Detect which cell encompasses the target text, then output its [X, Y] center coordinate. 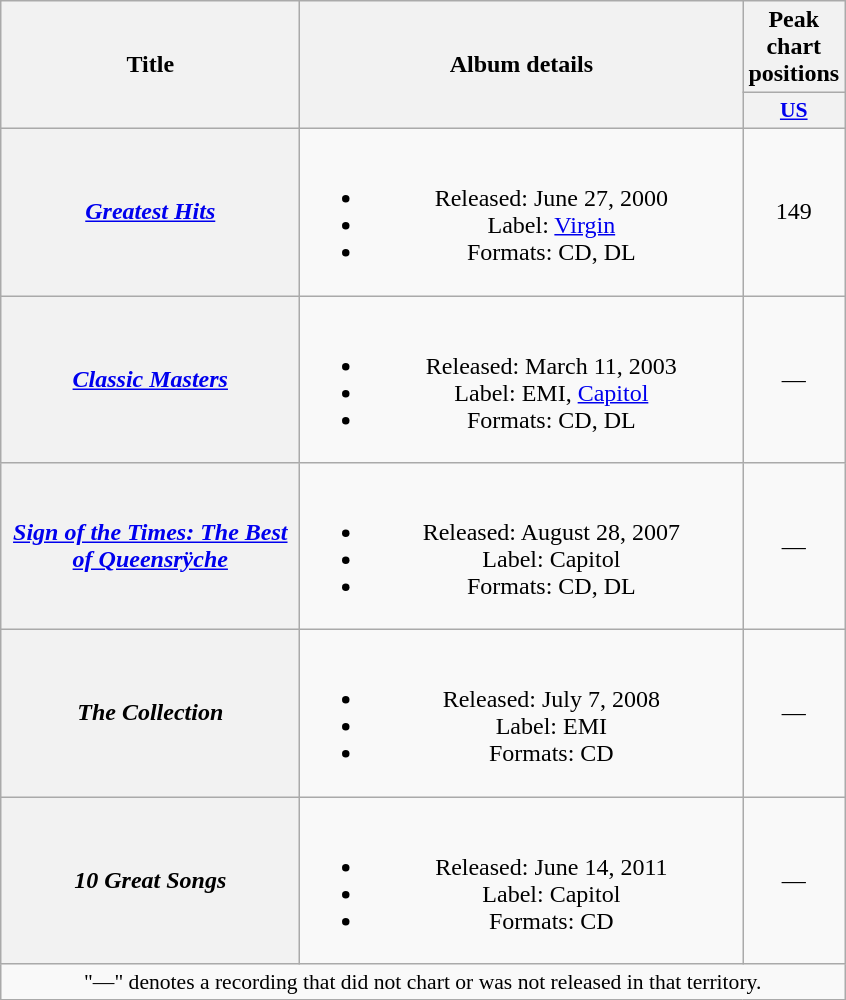
Released: July 7, 2008Label: EMIFormats: CD [522, 714]
Released: June 14, 2011Label: CapitolFormats: CD [522, 880]
"—" denotes a recording that did not chart or was not released in that territory. [423, 982]
149 [794, 212]
Released: August 28, 2007Label: CapitolFormats: CD, DL [522, 546]
Album details [522, 65]
US [794, 111]
The Collection [150, 714]
Peak chart positions [794, 47]
Sign of the Times: The Best of Queensrÿche [150, 546]
Released: June 27, 2000Label: VirginFormats: CD, DL [522, 212]
10 Great Songs [150, 880]
Classic Masters [150, 380]
Greatest Hits [150, 212]
Released: March 11, 2003Label: EMI, CapitolFormats: CD, DL [522, 380]
Title [150, 65]
